Identify which cell holds the provided text, then report its [x, y] central coordinate. 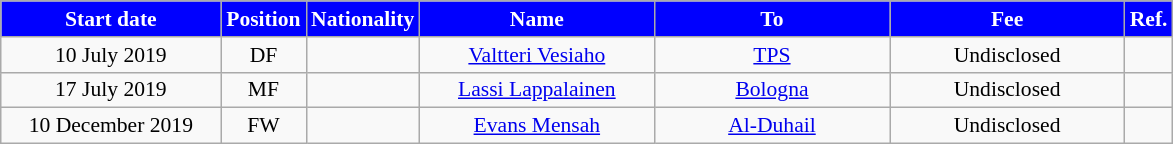
Fee [1008, 19]
Bologna [772, 90]
Ref. [1149, 19]
Valtteri Vesiaho [536, 55]
To [772, 19]
10 December 2019 [111, 126]
Position [264, 19]
Start date [111, 19]
10 July 2019 [111, 55]
Al-Duhail [772, 126]
FW [264, 126]
MF [264, 90]
TPS [772, 55]
DF [264, 55]
Nationality [362, 19]
Lassi Lappalainen [536, 90]
Evans Mensah [536, 126]
Name [536, 19]
17 July 2019 [111, 90]
